Search for the cell housing the specified text and yield its [X, Y] center coordinate. 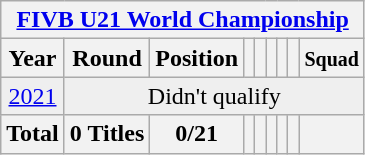
0 Titles [107, 134]
0/21 [197, 134]
Position [197, 58]
Year [33, 58]
Round [107, 58]
Total [33, 134]
Squad [332, 58]
FIVB U21 World Championship [183, 20]
Didn't qualify [214, 96]
2021 [33, 96]
